Return (X, Y) of the center of cell containing provided text 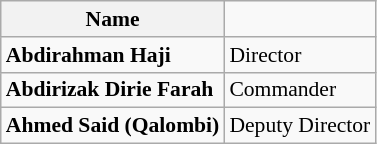
Ahmed Said (Qalombi) (113, 126)
Abdirahman Haji (113, 55)
Abdirizak Dirie Farah (113, 90)
Commander (300, 90)
Name (113, 19)
Deputy Director (300, 126)
Director (300, 55)
